For the text-containing cell, return its midpoint in (X, Y) coordinate format. 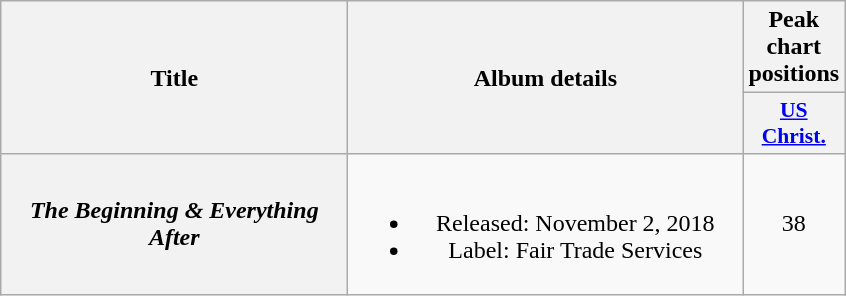
USChrist. (794, 124)
Album details (546, 78)
Released: November 2, 2018Label: Fair Trade Services (546, 224)
Title (174, 78)
38 (794, 224)
Peak chart positions (794, 47)
The Beginning & Everything After (174, 224)
